Detect which cell encompasses the target text, then output its [X, Y] center coordinate. 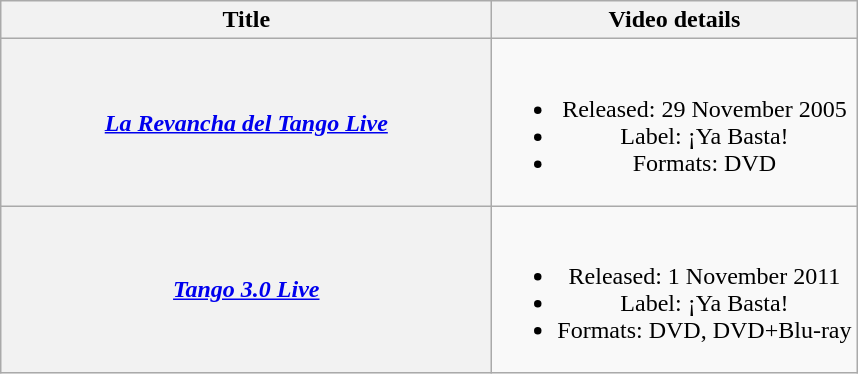
Tango 3.0 Live [246, 290]
La Revancha del Tango Live [246, 122]
Released: 29 November 2005Label: ¡Ya Basta!Formats: DVD [674, 122]
Video details [674, 20]
Title [246, 20]
Released: 1 November 2011Label: ¡Ya Basta!Formats: DVD, DVD+Blu-ray [674, 290]
